From the cell containing the given text, extract its center point as [X, Y] coordinate. 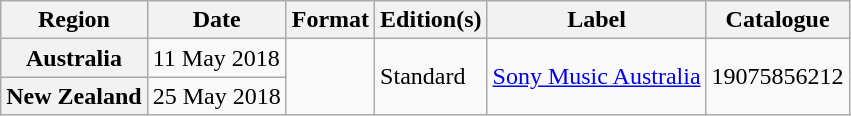
Sony Music Australia [596, 77]
Edition(s) [431, 20]
Standard [431, 77]
Region [74, 20]
11 May 2018 [216, 58]
Australia [74, 58]
New Zealand [74, 96]
Label [596, 20]
Format [330, 20]
Date [216, 20]
Catalogue [778, 20]
25 May 2018 [216, 96]
19075856212 [778, 77]
